Extract the [X, Y] coordinate from the center of the cell holding the provided text.  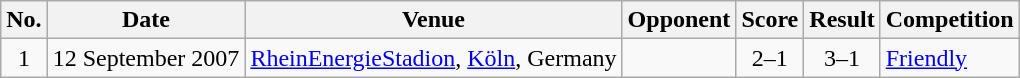
1 [24, 58]
RheinEnergieStadion, Köln, Germany [434, 58]
2–1 [770, 58]
Score [770, 20]
Date [146, 20]
3–1 [842, 58]
Friendly [950, 58]
Result [842, 20]
Opponent [679, 20]
12 September 2007 [146, 58]
No. [24, 20]
Venue [434, 20]
Competition [950, 20]
